Search for the cell housing the specified text and yield its (X, Y) center coordinate. 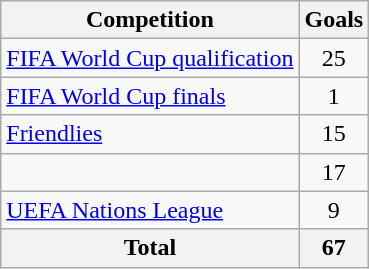
17 (334, 172)
FIFA World Cup qualification (150, 58)
Goals (334, 20)
25 (334, 58)
67 (334, 248)
Friendlies (150, 134)
FIFA World Cup finals (150, 96)
15 (334, 134)
9 (334, 210)
Competition (150, 20)
UEFA Nations League (150, 210)
Total (150, 248)
1 (334, 96)
